Capture the cell that displays the provided text and extract its (X, Y) central coordinate. 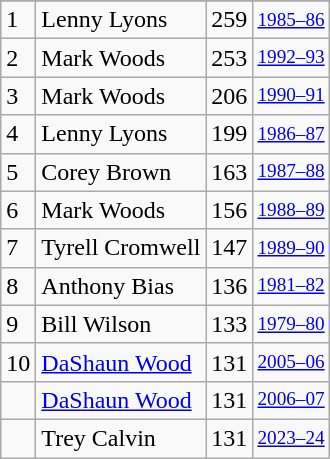
1988–89 (291, 210)
199 (230, 134)
10 (18, 362)
3 (18, 96)
136 (230, 286)
1985–86 (291, 20)
Anthony Bias (121, 286)
2006–07 (291, 400)
163 (230, 172)
2 (18, 58)
1987–88 (291, 172)
2023–24 (291, 438)
2005–06 (291, 362)
1992–93 (291, 58)
Bill Wilson (121, 324)
Tyrell Cromwell (121, 248)
1979–80 (291, 324)
6 (18, 210)
1986–87 (291, 134)
9 (18, 324)
133 (230, 324)
8 (18, 286)
1 (18, 20)
253 (230, 58)
259 (230, 20)
156 (230, 210)
1990–91 (291, 96)
Trey Calvin (121, 438)
5 (18, 172)
7 (18, 248)
4 (18, 134)
1981–82 (291, 286)
1989–90 (291, 248)
206 (230, 96)
147 (230, 248)
Corey Brown (121, 172)
